Identify which cell holds the provided text, then report its (X, Y) central coordinate. 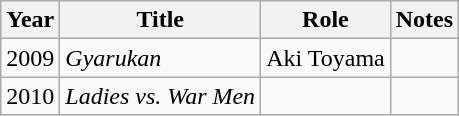
Year (30, 20)
Notes (424, 20)
Aki Toyama (326, 58)
2009 (30, 58)
2010 (30, 96)
Ladies vs. War Men (160, 96)
Role (326, 20)
Title (160, 20)
Gyarukan (160, 58)
